Pinpoint the cell where the given text exists, returning its (X, Y) midpoint coordinate. 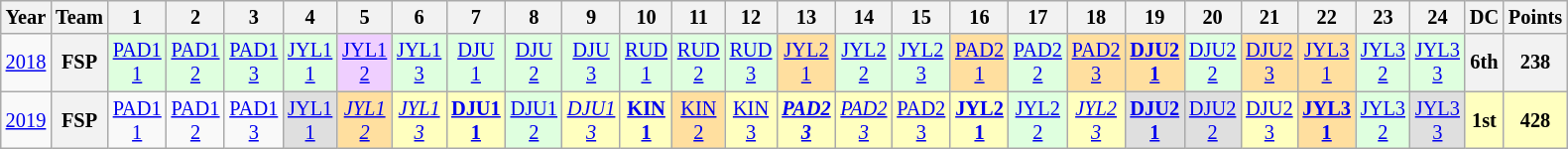
15 (920, 17)
9 (591, 17)
KIN1 (647, 120)
5 (365, 17)
1 (137, 17)
PAD22 (1037, 63)
18 (1097, 17)
2 (196, 17)
17 (1037, 17)
19 (1154, 17)
Team (79, 17)
20 (1212, 17)
10 (647, 17)
DJU3 (591, 63)
DC (1484, 17)
238 (1535, 63)
Year (26, 17)
7 (476, 17)
Points (1535, 17)
DJU13 (591, 120)
1st (1484, 120)
22 (1327, 17)
6th (1484, 63)
DJU11 (476, 120)
2018 (26, 63)
24 (1438, 17)
RUD1 (647, 63)
DJU1 (476, 63)
12 (752, 17)
4 (309, 17)
KIN3 (752, 120)
14 (865, 17)
RUD3 (752, 63)
KIN2 (698, 120)
2019 (26, 120)
13 (805, 17)
428 (1535, 120)
21 (1269, 17)
23 (1383, 17)
3 (254, 17)
PAD21 (980, 63)
6 (419, 17)
16 (980, 17)
8 (534, 17)
RUD2 (698, 63)
11 (698, 17)
DJU12 (534, 120)
DJU2 (534, 63)
